Pinpoint the cell where the given text exists, returning its (X, Y) midpoint coordinate. 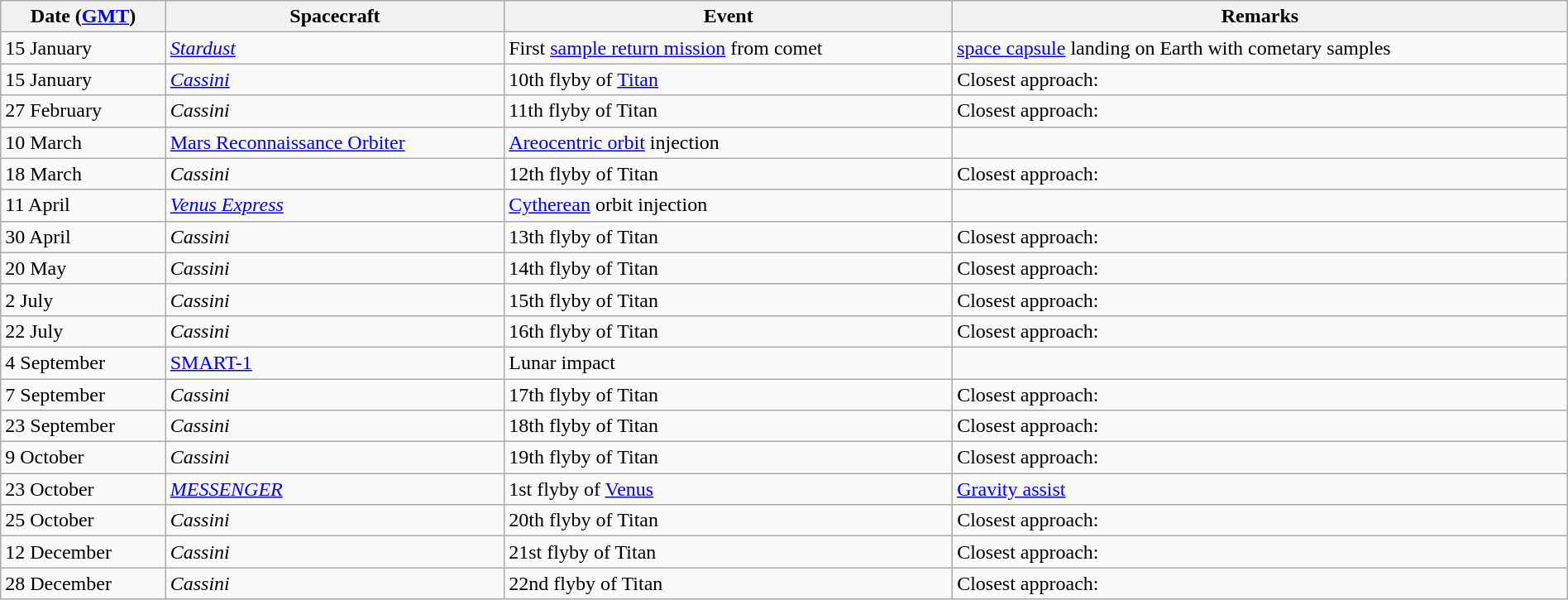
9 October (83, 458)
Date (GMT) (83, 17)
18 March (83, 174)
10 March (83, 142)
22nd flyby of Titan (729, 583)
Areocentric orbit injection (729, 142)
30 April (83, 237)
Venus Express (335, 205)
First sample return mission from comet (729, 48)
Lunar impact (729, 362)
space capsule landing on Earth with cometary samples (1260, 48)
17th flyby of Titan (729, 395)
28 December (83, 583)
Gravity assist (1260, 489)
22 July (83, 331)
19th flyby of Titan (729, 458)
13th flyby of Titan (729, 237)
4 September (83, 362)
Mars Reconnaissance Orbiter (335, 142)
12 December (83, 552)
11th flyby of Titan (729, 111)
1st flyby of Venus (729, 489)
15th flyby of Titan (729, 300)
20th flyby of Titan (729, 521)
7 September (83, 395)
2 July (83, 300)
23 September (83, 426)
23 October (83, 489)
25 October (83, 521)
MESSENGER (335, 489)
14th flyby of Titan (729, 268)
SMART-1 (335, 362)
21st flyby of Titan (729, 552)
Cytherean orbit injection (729, 205)
16th flyby of Titan (729, 331)
10th flyby of Titan (729, 79)
Remarks (1260, 17)
12th flyby of Titan (729, 174)
27 February (83, 111)
Spacecraft (335, 17)
11 April (83, 205)
20 May (83, 268)
18th flyby of Titan (729, 426)
Event (729, 17)
Stardust (335, 48)
